Find where the given text appears and provide that cell's center as (x, y) coordinate. 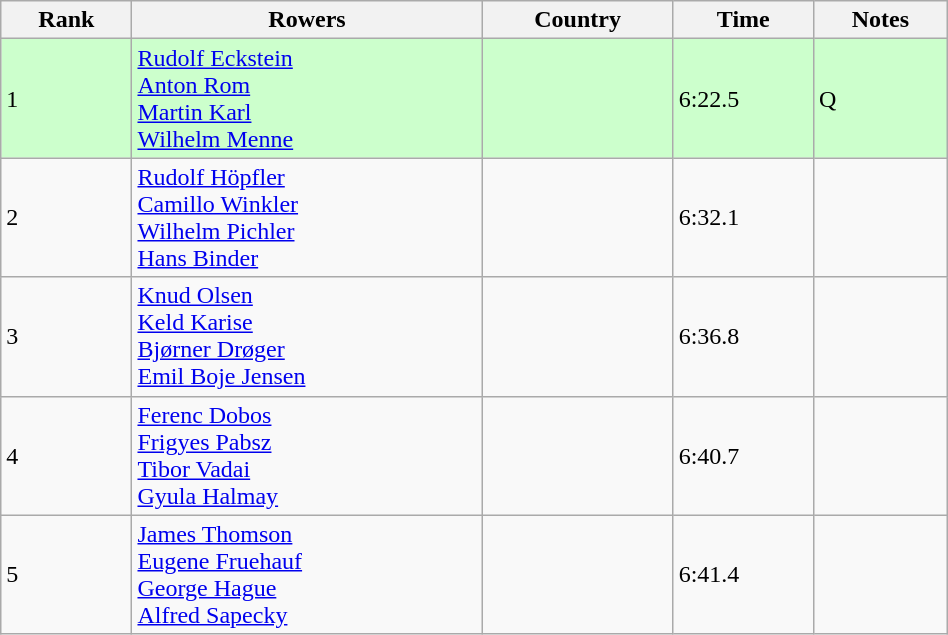
3 (66, 336)
James ThomsonEugene FruehaufGeorge HagueAlfred Sapecky (307, 574)
Rudolf EcksteinAnton RomMartin KarlWilhelm Menne (307, 98)
Rank (66, 20)
Ferenc DobosFrigyes PabszTibor VadaiGyula Halmay (307, 456)
6:41.4 (743, 574)
Knud OlsenKeld KariseBjørner DrøgerEmil Boje Jensen (307, 336)
Rudolf HöpflerCamillo WinklerWilhelm PichlerHans Binder (307, 218)
Time (743, 20)
6:22.5 (743, 98)
5 (66, 574)
6:40.7 (743, 456)
6:36.8 (743, 336)
6:32.1 (743, 218)
2 (66, 218)
4 (66, 456)
Country (578, 20)
1 (66, 98)
Notes (880, 20)
Rowers (307, 20)
Q (880, 98)
